Provide the [x, y] coordinate of the cell's center where the given text is located.  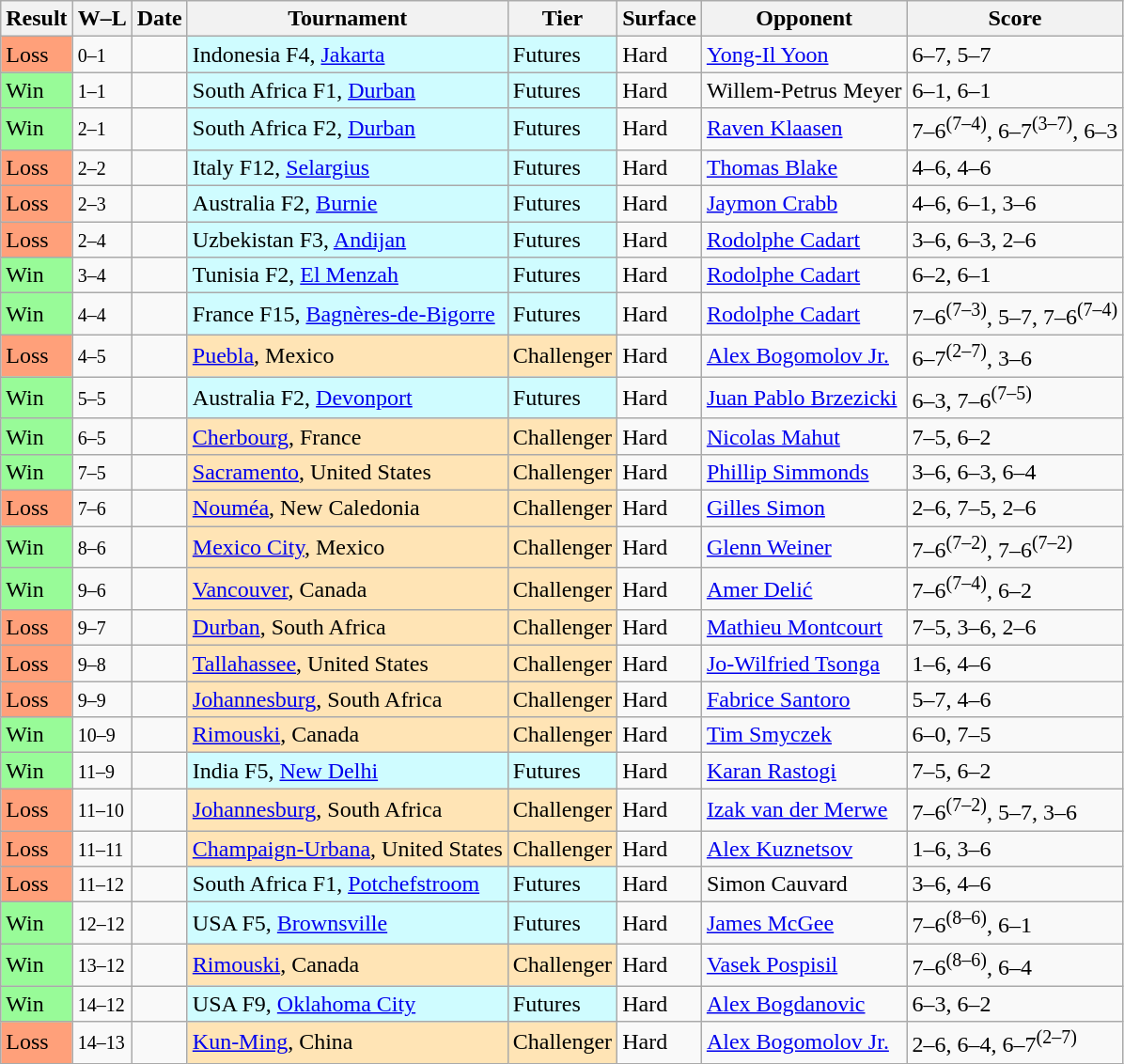
7–5, 3–6, 2–6 [1015, 628]
9–8 [101, 664]
7–6(8–6), 6–1 [1015, 923]
6–5 [101, 436]
6–2, 6–1 [1015, 275]
2–6, 6–4, 6–7(2–7) [1015, 1043]
7–6 [101, 509]
11–11 [101, 849]
Vancouver, Canada [348, 588]
Karan Rastogi [804, 771]
1–6, 4–6 [1015, 664]
9–6 [101, 588]
James McGee [804, 923]
4–6, 4–6 [1015, 167]
4–6, 6–1, 3–6 [1015, 204]
Alex Kuznetsov [804, 849]
7–6(7–4), 6–7(3–7), 6–3 [1015, 130]
Thomas Blake [804, 167]
5–7, 4–6 [1015, 699]
1–6, 3–6 [1015, 849]
6–3, 6–2 [1015, 1004]
Gilles Simon [804, 509]
Tunisia F2, El Menzah [348, 275]
Puebla, Mexico [348, 355]
Jo-Wilfried Tsonga [804, 664]
7–5 [101, 472]
Mexico City, Mexico [348, 547]
Surface [660, 19]
Opponent [804, 19]
7–6(7–2), 5–7, 3–6 [1015, 810]
Nouméa, New Caledonia [348, 509]
USA F5, Brownsville [348, 923]
Yong-Il Yoon [804, 55]
Champaign-Urbana, United States [348, 849]
Fabrice Santoro [804, 699]
6–7(2–7), 3–6 [1015, 355]
Simon Cauvard [804, 884]
14–12 [101, 1004]
7–6(7–4), 6–2 [1015, 588]
Result [37, 19]
South Africa F1, Potchefstroom [348, 884]
2–1 [101, 130]
Cherbourg, France [348, 436]
0–1 [101, 55]
W–L [101, 19]
Sacramento, United States [348, 472]
4–5 [101, 355]
2–2 [101, 167]
Vasek Pospisil [804, 964]
7–6(8–6), 6–4 [1015, 964]
Score [1015, 19]
Kun-Ming, China [348, 1043]
Glenn Weiner [804, 547]
2–4 [101, 240]
South Africa F1, Durban [348, 90]
Tim Smyczek [804, 735]
6–7, 5–7 [1015, 55]
3–6, 6–3, 6–4 [1015, 472]
6–1, 6–1 [1015, 90]
Tier [562, 19]
4–4 [101, 314]
10–9 [101, 735]
Uzbekistan F3, Andijan [348, 240]
Nicolas Mahut [804, 436]
13–12 [101, 964]
France F15, Bagnères-de-Bigorre [348, 314]
USA F9, Oklahoma City [348, 1004]
Australia F2, Burnie [348, 204]
7–6(7–3), 5–7, 7–6(7–4) [1015, 314]
6–0, 7–5 [1015, 735]
7–6(7–2), 7–6(7–2) [1015, 547]
9–9 [101, 699]
Raven Klaasen [804, 130]
Durban, South Africa [348, 628]
Date [160, 19]
3–6, 4–6 [1015, 884]
9–7 [101, 628]
8–6 [101, 547]
Izak van der Merwe [804, 810]
Alex Bogdanovic [804, 1004]
South Africa F2, Durban [348, 130]
2–3 [101, 204]
India F5, New Delhi [348, 771]
14–13 [101, 1043]
Phillip Simmonds [804, 472]
Italy F12, Selargius [348, 167]
Australia F2, Devonport [348, 399]
11–12 [101, 884]
6–3, 7–6(7–5) [1015, 399]
11–10 [101, 810]
5–5 [101, 399]
1–1 [101, 90]
Willem-Petrus Meyer [804, 90]
Mathieu Montcourt [804, 628]
11–9 [101, 771]
Tallahassee, United States [348, 664]
Tournament [348, 19]
3–4 [101, 275]
Juan Pablo Brzezicki [804, 399]
12–12 [101, 923]
Amer Delić [804, 588]
Jaymon Crabb [804, 204]
3–6, 6–3, 2–6 [1015, 240]
2–6, 7–5, 2–6 [1015, 509]
Indonesia F4, Jakarta [348, 55]
